Output the [X, Y] coordinate of the center of the cell containing the given text.  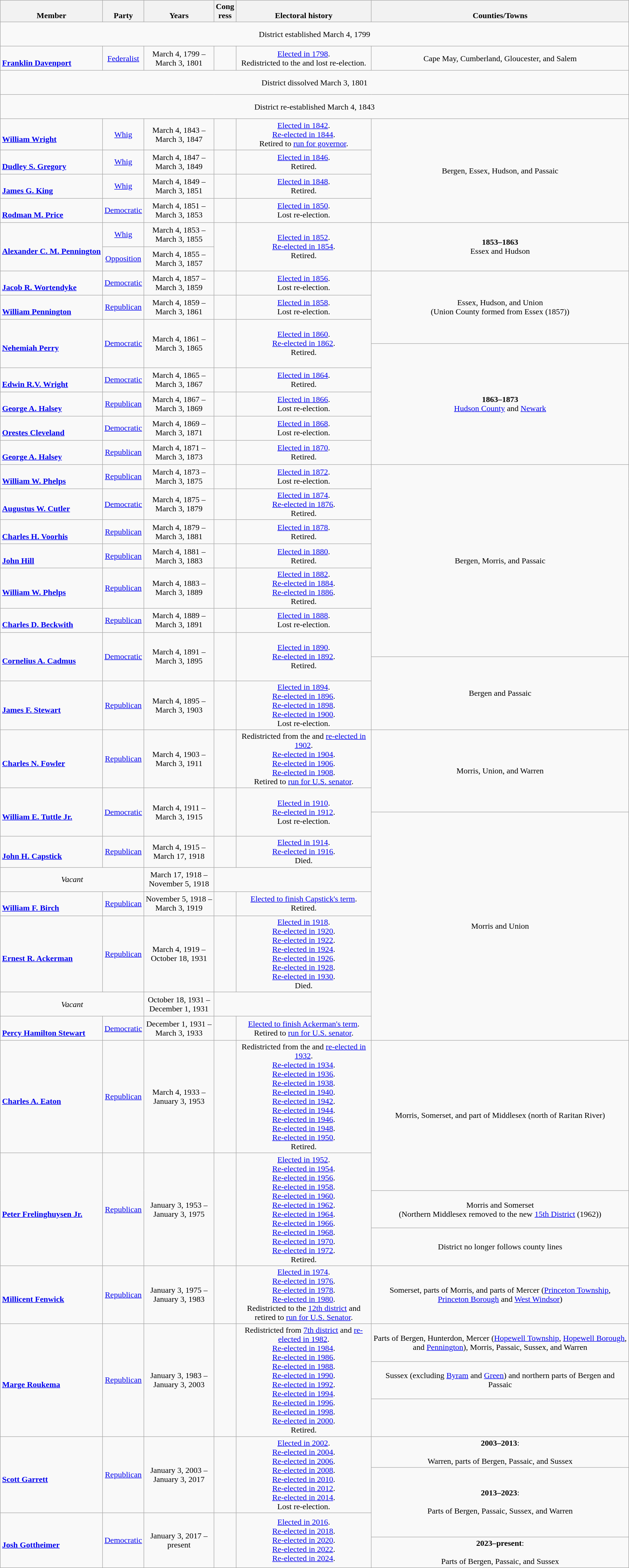
Morris, Union, and Warren [500, 771]
March 4, 1851 –March 3, 1853 [179, 210]
Federalist [123, 58]
March 4, 1859 –March 3, 1861 [179, 307]
January 3, 2003 –January 3, 2017 [179, 1475]
November 5, 1918 –March 3, 1919 [179, 903]
March 4, 1855 –March 3, 1857 [179, 259]
Morris and Union [500, 926]
March 4, 1915 –March 17, 1918 [179, 852]
Charles A. Eaton [52, 1096]
December 1, 1931 –March 3, 1933 [179, 1028]
Elected in 1882.Re-elected in 1884.Re-elected in 1886.Retired. [304, 588]
Josh Gottheimer [52, 1540]
January 3, 1975 –January 3, 1983 [179, 1295]
Elected in 2002.Re-elected in 2004.Re-elected in 2006.Re-elected in 2008.Re-elected in 2010.Re-elected in 2012.Re-elected in 2014.Lost re-election. [304, 1475]
Charles H. Voorhis [52, 532]
Elected in 1880.Retired. [304, 556]
2023–present:Parts of Bergen, Passaic, and Sussex [500, 1553]
January 3, 1983 –January 3, 2003 [179, 1380]
Elected in 2016.Re-elected in 2018.Re-elected in 2020.Re-elected in 2022.Re-elected in 2024. [304, 1540]
March 4, 1933 –January 3, 1953 [179, 1096]
Elected in 1974.Re-elected in 1976.Re-elected in 1978.Re-elected in 1980.Redistricted to the 12th district and retired to run for U.S. Senator. [304, 1295]
March 4, 1919 –October 18, 1931 [179, 954]
March 4, 1867 –March 3, 1869 [179, 404]
March 17, 1918 –November 5, 1918 [179, 879]
1853–1863Essex and Hudson [500, 247]
Bergen and Passaic [500, 693]
October 18, 1931 –December 1, 1931 [179, 1004]
Augustus W. Cutler [52, 504]
March 4, 1869 –March 3, 1871 [179, 428]
William E. Tuttle Jr. [52, 812]
Bergen, Essex, Hudson, and Passaic [500, 171]
Peter Frelinghuysen Jr. [52, 1209]
March 4, 1847 –March 3, 1849 [179, 162]
March 4, 1883 –March 3, 1889 [179, 588]
March 4, 1891 –March 3, 1895 [179, 656]
January 3, 2017 –present [179, 1540]
Elected in 1848.Retired. [304, 186]
March 4, 1871 –March 3, 1873 [179, 452]
Somerset, parts of Morris, and parts of Mercer (Princeton Township, Princeton Borough and West Windsor) [500, 1295]
Morris and Somerset(Northern Middlesex removed to the new 15th District (1962)) [500, 1209]
Elected in 1894.Re-elected in 1896.Re-elected in 1898.Re-elected in 1900.Lost re-election. [304, 705]
Marge Roukema [52, 1380]
Elected in 1850.Lost re-election. [304, 210]
William Pennington [52, 307]
Alexander C. M. Pennington [52, 247]
Nehemiah Perry [52, 344]
Elected in 1856.Lost re-election. [304, 283]
March 4, 1843 –March 3, 1847 [179, 134]
Morris, Somerset, and part of Middlesex (north of Raritan River) [500, 1115]
Electoral history [304, 11]
January 3, 1953 –January 3, 1975 [179, 1209]
Millicent Fenwick [52, 1295]
March 4, 1861 –March 3, 1865 [179, 344]
James G. King [52, 186]
March 4, 1873 –March 3, 1875 [179, 477]
2013–2023:Parts of Bergen, Passaic, Sussex, and Warren [500, 1502]
Elected in 1878.Retired. [304, 532]
Elected in 1888.Lost re-election. [304, 620]
Sussex (excluding Byram and Green) and northern parts of Bergen and Passaic [500, 1380]
William F. Birch [52, 903]
Redistricted from the and re-elected in 1902.Re-elected in 1904.Re-elected in 1906.Re-elected in 1908.Retired to run for U.S. senator. [304, 759]
Percy Hamilton Stewart [52, 1028]
Elected in 1798.Redistricted to the and lost re-election. [304, 58]
Essex, Hudson, and Union(Union County formed from Essex (1857)) [500, 307]
Elected in 1874.Re-elected in 1876.Retired. [304, 504]
District re-established March 4, 1843 [314, 107]
Counties/Towns [500, 11]
Elected in 1870.Retired. [304, 452]
Elected in 1852.Re-elected in 1854.Retired. [304, 247]
Years [179, 11]
March 4, 1853 –March 3, 1855 [179, 235]
Congress [225, 11]
Scott Garrett [52, 1475]
Charles D. Beckwith [52, 620]
Elected in 1866.Lost re-election. [304, 404]
2003–2013:Warren, parts of Bergen, Passaic, and Sussex [500, 1452]
Elected in 1868.Lost re-election. [304, 428]
Elected in 1860.Re-elected in 1862.Retired. [304, 344]
Elected in 1910.Re-elected in 1912.Lost re-election. [304, 812]
Elected in 1864.Retired. [304, 380]
Jacob R. Wortendyke [52, 283]
Dudley S. Gregory [52, 162]
March 4, 1857 –March 3, 1859 [179, 283]
Cornelius A. Cadmus [52, 656]
District no longer follows county lines [500, 1247]
Elected to finish Capstick's term.Retired. [304, 903]
Member [52, 11]
March 4, 1889 –March 3, 1891 [179, 620]
March 4, 1849 –March 3, 1851 [179, 186]
March 4, 1903 –March 3, 1911 [179, 759]
Elected in 1872.Lost re-election. [304, 477]
March 4, 1879 –March 3, 1881 [179, 532]
Elected in 1918.Re-elected in 1920.Re-elected in 1922.Re-elected in 1924.Re-elected in 1926.Re-elected in 1928.Re-elected in 1930.Died. [304, 954]
Elected to finish Ackerman's term.Retired to run for U.S. senator. [304, 1028]
William Wright [52, 134]
March 4, 1895 –March 3, 1903 [179, 705]
March 4, 1911 –March 3, 1915 [179, 812]
Opposition [123, 259]
1863–1873Hudson County and Newark [500, 404]
Elected in 1846.Retired. [304, 162]
Franklin Davenport [52, 58]
Elected in 1914.Re-elected in 1916.Died. [304, 852]
Charles N. Fowler [52, 759]
Edwin R.V. Wright [52, 380]
Elected in 1890.Re-elected in 1892.Retired. [304, 656]
Cape May, Cumberland, Gloucester, and Salem [500, 58]
John H. Capstick [52, 852]
District established March 4, 1799 [314, 34]
John Hill [52, 556]
Elected in 1842.Re-elected in 1844.Retired to run for governor. [304, 134]
March 4, 1881 –March 3, 1883 [179, 556]
Bergen, Morris, and Passaic [500, 561]
March 4, 1799 –March 3, 1801 [179, 58]
Orestes Cleveland [52, 428]
Party [123, 11]
Elected in 1858.Lost re-election. [304, 307]
March 4, 1875 –March 3, 1879 [179, 504]
District dissolved March 3, 1801 [314, 83]
Ernest R. Ackerman [52, 954]
Parts of Bergen, Hunterdon, Mercer (Hopewell Township, Hopewell Borough, and Pennington), Morris, Passaic, Sussex, and Warren [500, 1342]
March 4, 1865 –March 3, 1867 [179, 380]
Rodman M. Price [52, 210]
James F. Stewart [52, 705]
